Identify which cell holds the provided text, then report its [x, y] central coordinate. 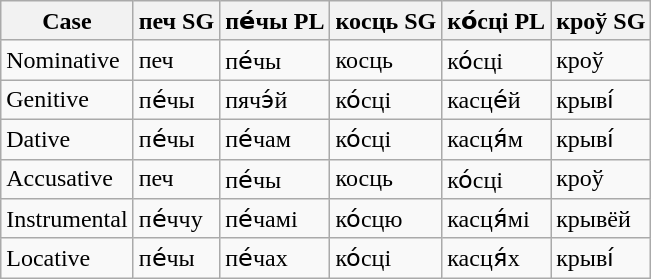
касця́мі [496, 219]
печ SG [176, 21]
касця́х [496, 258]
Genitive [67, 100]
крывёй [601, 219]
косць SG [386, 21]
кроў SG [601, 21]
ко́сці PL [496, 21]
касце́й [496, 100]
ко́сцю [386, 219]
пе́чы PL [275, 21]
Case [67, 21]
пе́чам [275, 139]
касця́м [496, 139]
пе́ччу [176, 219]
пе́чамі [275, 219]
пячэ́й [275, 100]
Accusative [67, 179]
Instrumental [67, 219]
Locative [67, 258]
Nominative [67, 60]
Dative [67, 139]
пе́чах [275, 258]
